Output the [X, Y] coordinate of the center of the cell containing the given text.  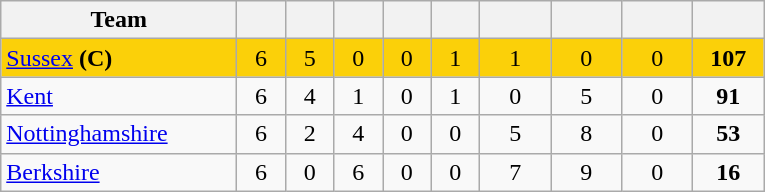
Berkshire [119, 172]
Kent [119, 96]
7 [516, 172]
Sussex (C) [119, 58]
107 [728, 58]
8 [586, 134]
2 [310, 134]
Team [119, 20]
Nottinghamshire [119, 134]
9 [586, 172]
53 [728, 134]
16 [728, 172]
91 [728, 96]
